For the text-containing cell, return its midpoint in [X, Y] coordinate format. 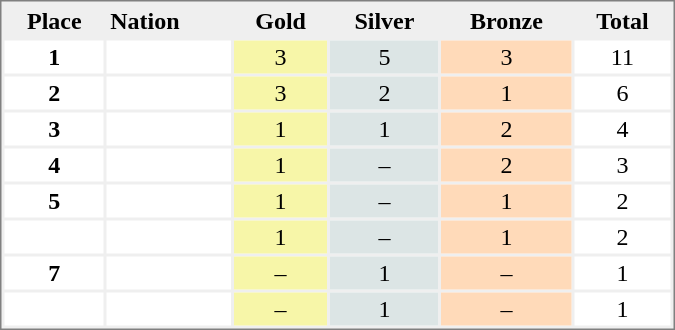
6 [622, 92]
Place [54, 20]
Silver [384, 20]
Nation [169, 20]
Bronze [507, 20]
11 [622, 56]
Total [622, 20]
7 [54, 272]
Gold [280, 20]
